Capture the cell that displays the provided text and extract its [x, y] central coordinate. 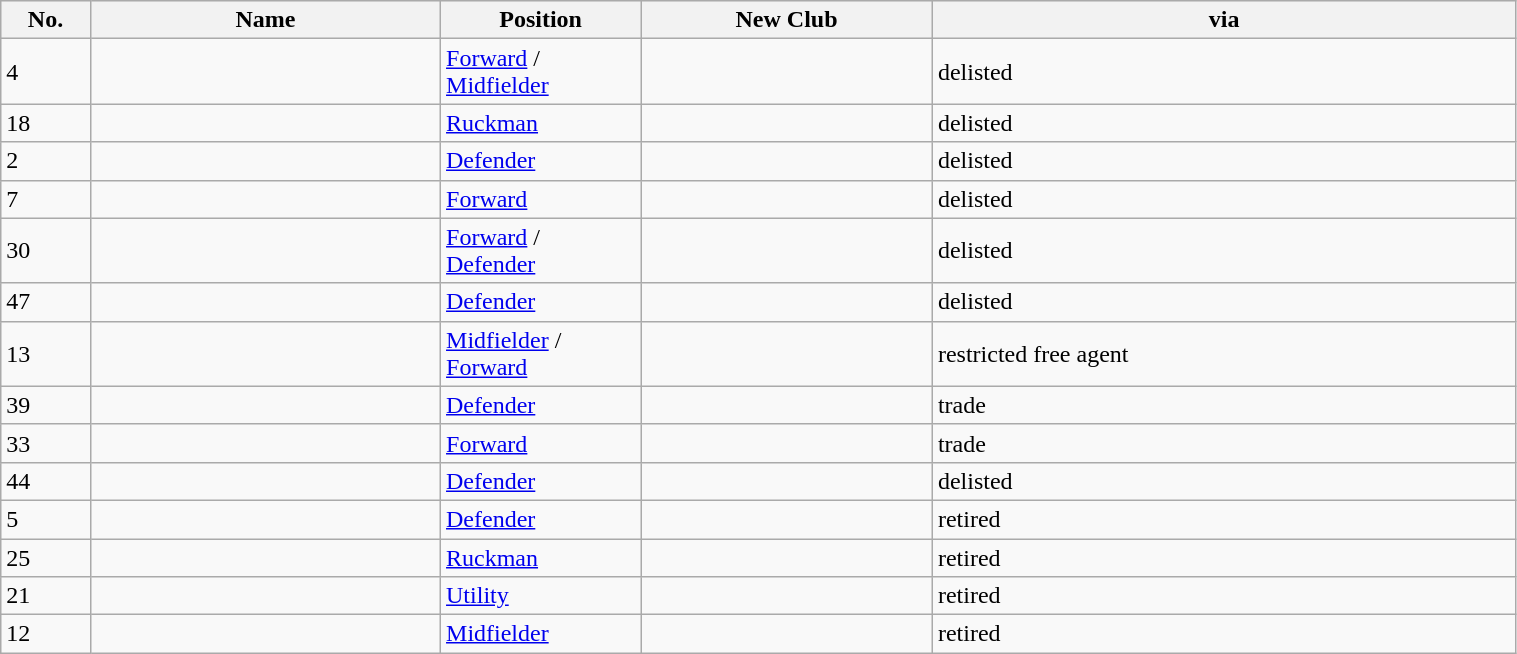
33 [46, 443]
25 [46, 557]
Forward / Defender [541, 250]
Forward / Midfielder [541, 72]
Name [265, 20]
Midfielder [541, 634]
Position [541, 20]
4 [46, 72]
47 [46, 302]
5 [46, 519]
Midfielder / Forward [541, 354]
44 [46, 481]
13 [46, 354]
restricted free agent [1224, 354]
7 [46, 199]
2 [46, 161]
New Club [787, 20]
30 [46, 250]
Utility [541, 596]
39 [46, 405]
18 [46, 123]
21 [46, 596]
No. [46, 20]
via [1224, 20]
12 [46, 634]
